Detect which cell encompasses the target text, then output its [x, y] center coordinate. 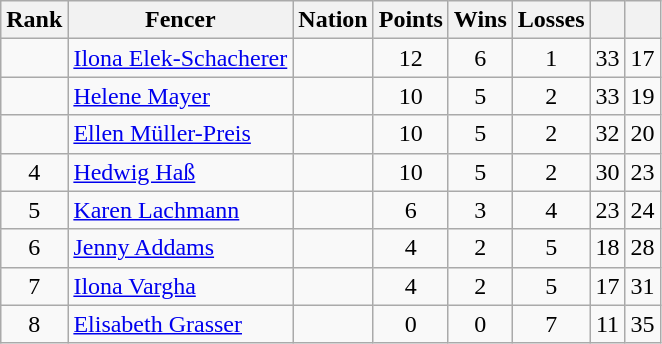
Points [410, 20]
Rank [34, 20]
Jenny Addams [180, 248]
18 [608, 248]
32 [608, 134]
Ilona Vargha [180, 286]
3 [480, 210]
Fencer [180, 20]
19 [642, 96]
Hedwig Haß [180, 172]
Helene Mayer [180, 96]
Wins [480, 20]
12 [410, 58]
28 [642, 248]
11 [608, 324]
20 [642, 134]
Ellen Müller-Preis [180, 134]
31 [642, 286]
24 [642, 210]
Karen Lachmann [180, 210]
Losses [551, 20]
30 [608, 172]
Nation [333, 20]
Elisabeth Grasser [180, 324]
35 [642, 324]
Ilona Elek-Schacherer [180, 58]
8 [34, 324]
1 [551, 58]
